For the text-containing cell, return its midpoint in [X, Y] coordinate format. 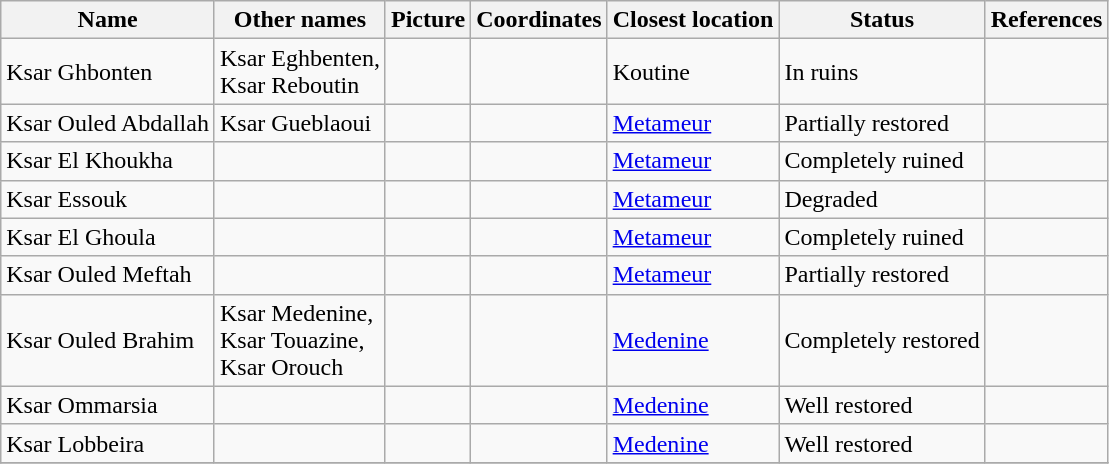
Koutine [693, 72]
Picture [428, 20]
Closest location [693, 20]
Ksar Medenine,Ksar Touazine,Ksar Orouch [300, 340]
Ksar Eghbenten,Ksar Reboutin [300, 72]
Other names [300, 20]
Degraded [882, 199]
Ksar Ghbonten [108, 72]
Status [882, 20]
Ksar Ouled Brahim [108, 340]
Ksar Lobbeira [108, 443]
Ksar Essouk [108, 199]
Ksar El Khoukha [108, 161]
Name [108, 20]
Ksar Ommarsia [108, 405]
Ksar Ouled Abdallah [108, 123]
Ksar Gueblaoui [300, 123]
Ksar Ouled Meftah [108, 275]
In ruins [882, 72]
Coordinates [539, 20]
Completely restored [882, 340]
References [1046, 20]
Ksar El Ghoula [108, 237]
